Return the [X, Y] coordinate for the center point of the cell that contains the specified text.  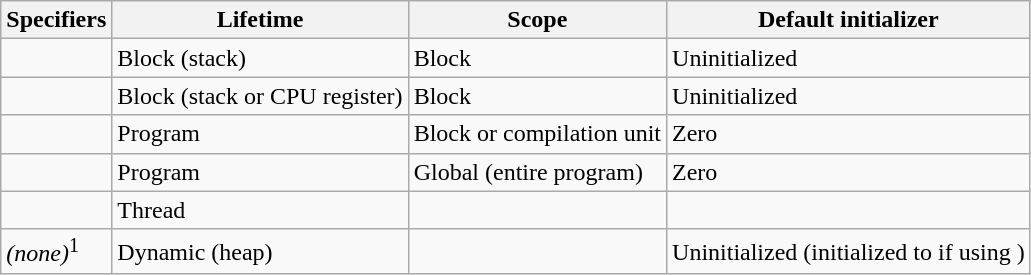
Default initializer [849, 20]
Thread [260, 210]
Block (stack) [260, 58]
Dynamic (heap) [260, 252]
Scope [537, 20]
(none)1 [56, 252]
Block (stack or CPU register) [260, 96]
Specifiers [56, 20]
Block or compilation unit [537, 134]
Lifetime [260, 20]
Uninitialized (initialized to if using ) [849, 252]
Global (entire program) [537, 172]
